From the cell containing the given text, extract its center point as (x, y) coordinate. 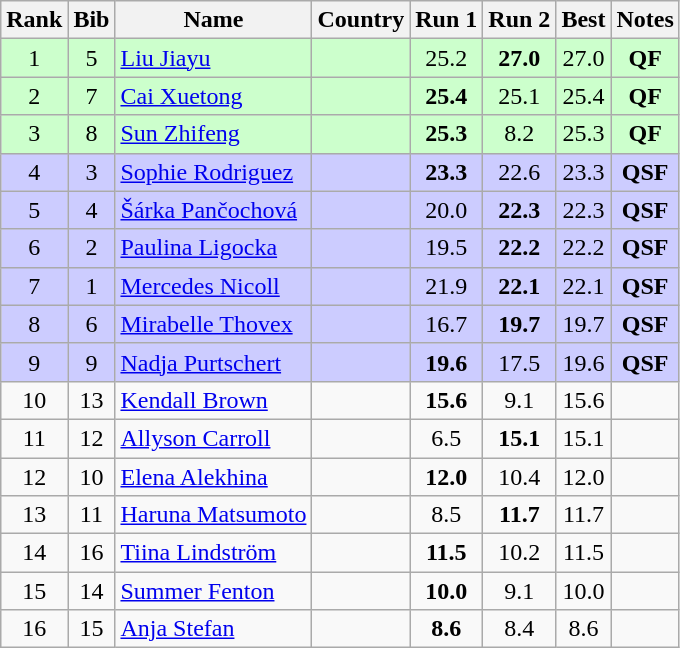
Summer Fenton (214, 591)
Bib (92, 20)
Mercedes Nicoll (214, 286)
Sophie Rodriguez (214, 172)
8.5 (446, 515)
Cai Xuetong (214, 96)
Haruna Matsumoto (214, 515)
Allyson Carroll (214, 438)
25.1 (520, 96)
Anja Stefan (214, 629)
Run 1 (446, 20)
Country (361, 20)
19.5 (446, 248)
Elena Alekhina (214, 477)
10.2 (520, 553)
17.5 (520, 362)
Paulina Ligocka (214, 248)
Tiina Lindström (214, 553)
Sun Zhifeng (214, 134)
10.4 (520, 477)
22.6 (520, 172)
Name (214, 20)
Šárka Pančochová (214, 210)
Notes (645, 20)
Rank (34, 20)
Kendall Brown (214, 400)
Mirabelle Thovex (214, 324)
Liu Jiayu (214, 58)
20.0 (446, 210)
16.7 (446, 324)
8.2 (520, 134)
6.5 (446, 438)
Nadja Purtschert (214, 362)
8.4 (520, 629)
21.9 (446, 286)
Run 2 (520, 20)
25.2 (446, 58)
Best (584, 20)
